Output the [x, y] coordinate of the center of the cell containing the given text.  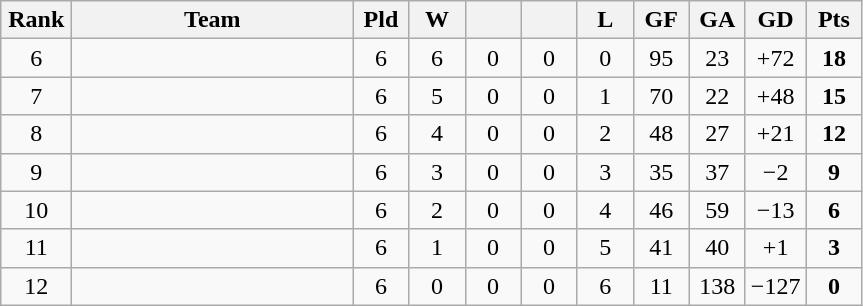
GA [717, 20]
Pts [834, 20]
Pld [381, 20]
−127 [776, 286]
138 [717, 286]
95 [661, 58]
23 [717, 58]
L [605, 20]
35 [661, 172]
W [437, 20]
40 [717, 248]
59 [717, 210]
−13 [776, 210]
7 [36, 96]
−2 [776, 172]
Rank [36, 20]
+48 [776, 96]
10 [36, 210]
70 [661, 96]
GD [776, 20]
41 [661, 248]
18 [834, 58]
+72 [776, 58]
48 [661, 134]
22 [717, 96]
Team [212, 20]
+1 [776, 248]
GF [661, 20]
8 [36, 134]
15 [834, 96]
46 [661, 210]
27 [717, 134]
+21 [776, 134]
37 [717, 172]
